Determine the [x, y] coordinate at the center of the cell enclosing the given text.  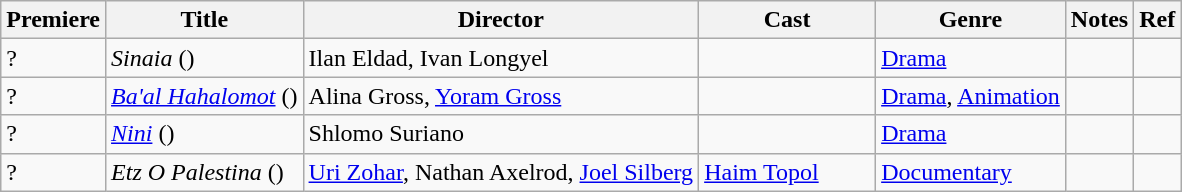
Nini () [205, 134]
Notes [1099, 20]
Uri Zohar, Nathan Axelrod, Joel Silberg [501, 172]
Shlomo Suriano [501, 134]
Etz O Palestina () [205, 172]
Title [205, 20]
Sinaia () [205, 58]
Cast [788, 20]
Genre [971, 20]
Drama, Animation [971, 96]
Director [501, 20]
Premiere [54, 20]
Ref [1158, 20]
Haim Topol [788, 172]
Documentary [971, 172]
Ba'al Hahalomot () [205, 96]
Alina Gross, Yoram Gross [501, 96]
Ilan Eldad, Ivan Longyel [501, 58]
